Identify which cell holds the provided text, then report its [X, Y] central coordinate. 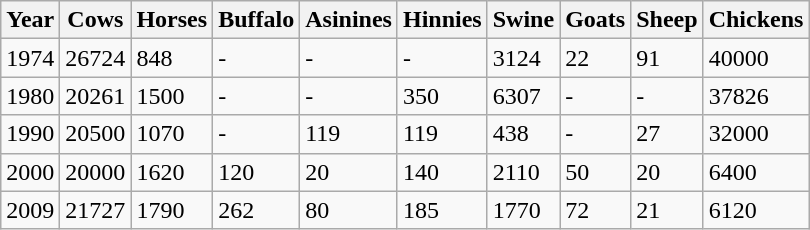
Cows [96, 20]
20000 [96, 172]
3124 [523, 58]
1974 [30, 58]
848 [172, 58]
Chickens [756, 20]
2009 [30, 210]
262 [256, 210]
350 [442, 96]
27 [667, 134]
1990 [30, 134]
1980 [30, 96]
20500 [96, 134]
438 [523, 134]
37826 [756, 96]
2110 [523, 172]
120 [256, 172]
6400 [756, 172]
50 [596, 172]
1070 [172, 134]
6307 [523, 96]
2000 [30, 172]
1790 [172, 210]
72 [596, 210]
26724 [96, 58]
Sheep [667, 20]
21 [667, 210]
6120 [756, 210]
21727 [96, 210]
91 [667, 58]
Horses [172, 20]
Swine [523, 20]
40000 [756, 58]
22 [596, 58]
Buffalo [256, 20]
Asinines [349, 20]
Hinnies [442, 20]
1620 [172, 172]
20261 [96, 96]
1500 [172, 96]
Goats [596, 20]
32000 [756, 134]
185 [442, 210]
1770 [523, 210]
Year [30, 20]
80 [349, 210]
140 [442, 172]
